Return the (X, Y) coordinate for the center point of the cell that contains the specified text.  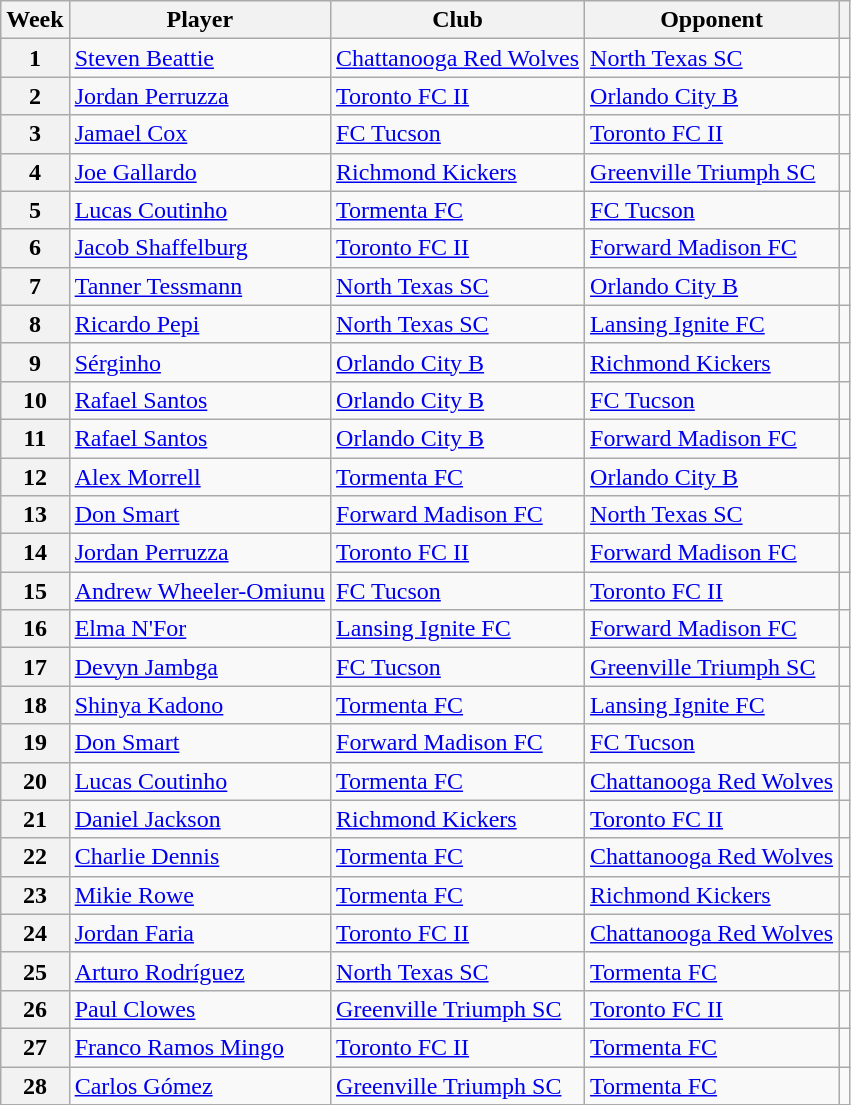
Jamael Cox (200, 134)
27 (35, 1047)
Player (200, 20)
4 (35, 172)
26 (35, 1009)
25 (35, 971)
Carlos Gómez (200, 1085)
12 (35, 477)
Charlie Dennis (200, 857)
13 (35, 515)
14 (35, 553)
Week (35, 20)
2 (35, 96)
Paul Clowes (200, 1009)
Steven Beattie (200, 58)
Opponent (712, 20)
15 (35, 591)
5 (35, 210)
21 (35, 819)
18 (35, 705)
7 (35, 286)
Ricardo Pepi (200, 324)
22 (35, 857)
Arturo Rodríguez (200, 971)
Joe Gallardo (200, 172)
20 (35, 781)
Jacob Shaffelburg (200, 248)
Mikie Rowe (200, 895)
Daniel Jackson (200, 819)
19 (35, 743)
Alex Morrell (200, 477)
Franco Ramos Mingo (200, 1047)
Club (458, 20)
17 (35, 667)
1 (35, 58)
Sérginho (200, 362)
28 (35, 1085)
Shinya Kadono (200, 705)
Andrew Wheeler-Omiunu (200, 591)
9 (35, 362)
8 (35, 324)
11 (35, 438)
10 (35, 400)
3 (35, 134)
23 (35, 895)
16 (35, 629)
Devyn Jambga (200, 667)
6 (35, 248)
Tanner Tessmann (200, 286)
Elma N'For (200, 629)
24 (35, 933)
Jordan Faria (200, 933)
